Locate the cell with the specified text and output its (x, y) center coordinate. 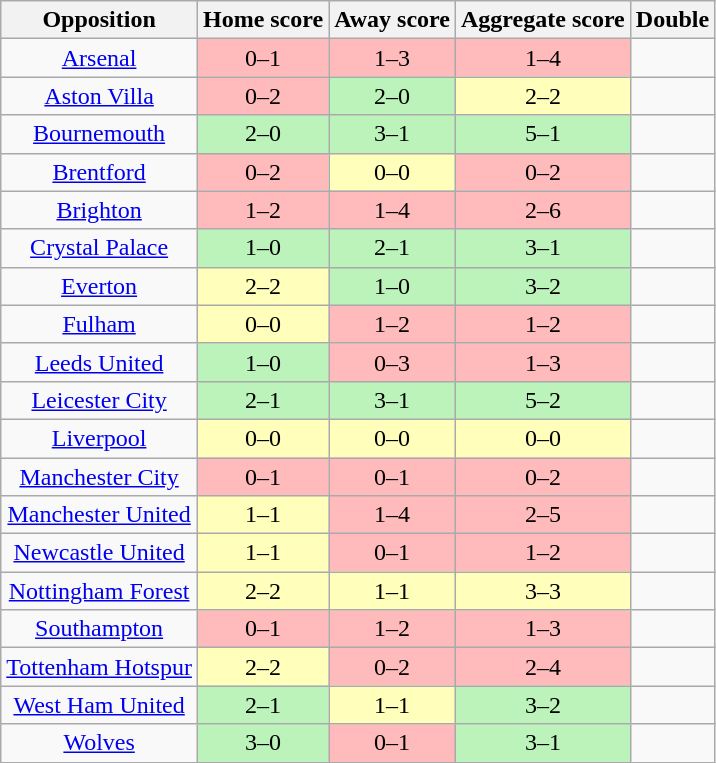
Southampton (100, 629)
Opposition (100, 20)
Brighton (100, 210)
Leeds United (100, 362)
3–0 (262, 743)
Fulham (100, 324)
2–6 (544, 210)
Aston Villa (100, 96)
Newcastle United (100, 553)
Everton (100, 286)
Home score (262, 20)
Aggregate score (544, 20)
0–3 (392, 362)
Crystal Palace (100, 248)
Tottenham Hotspur (100, 667)
Brentford (100, 172)
2–5 (544, 515)
Leicester City (100, 400)
Away score (392, 20)
Wolves (100, 743)
Manchester United (100, 515)
5–2 (544, 400)
3–3 (544, 591)
Bournemouth (100, 134)
Double (672, 20)
5–1 (544, 134)
Manchester City (100, 477)
2–4 (544, 667)
Arsenal (100, 58)
Liverpool (100, 438)
West Ham United (100, 705)
Nottingham Forest (100, 591)
